Scan for the cell matching the given text and deliver its [X, Y] coordinate at center. 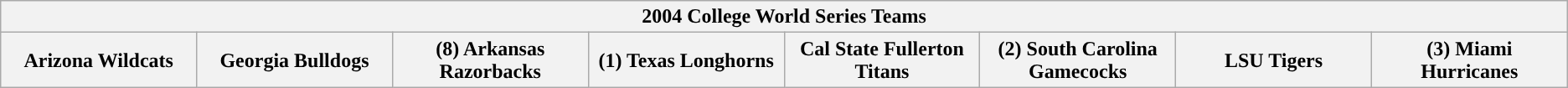
(1) Texas Longhorns [686, 60]
(2) South Carolina Gamecocks [1078, 60]
Georgia Bulldogs [295, 60]
2004 College World Series Teams [784, 17]
Arizona Wildcats [99, 60]
LSU Tigers [1274, 60]
(8) Arkansas Razorbacks [490, 60]
Cal State Fullerton Titans [882, 60]
(3) Miami Hurricanes [1469, 60]
